Detect which cell encompasses the target text, then output its (X, Y) center coordinate. 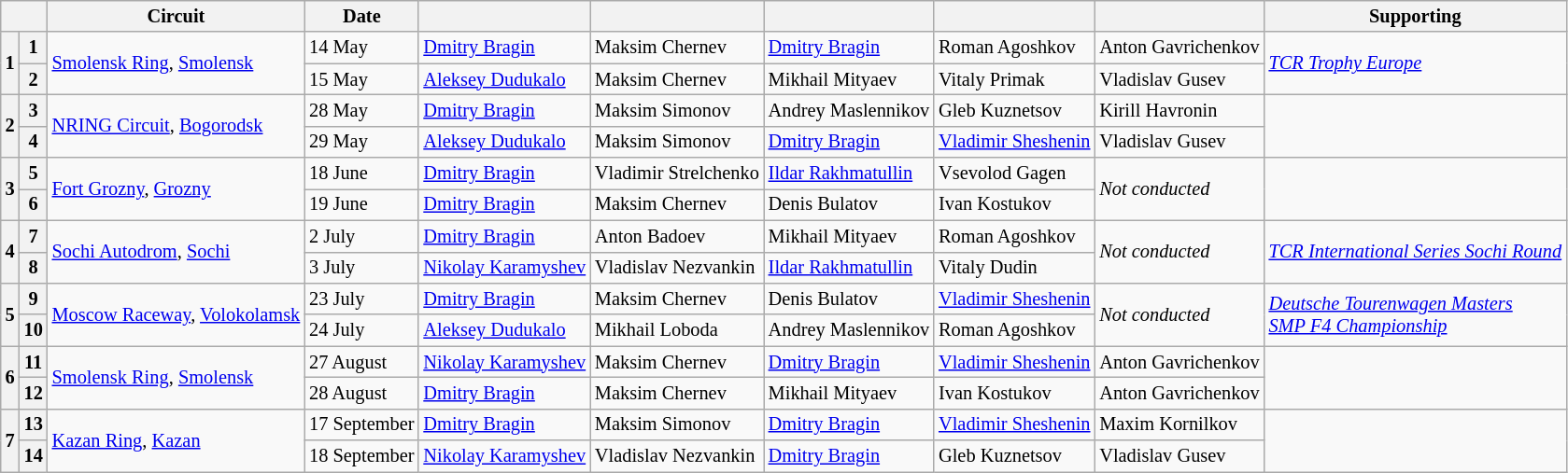
24 July (361, 330)
Deutsche Tourenwagen MastersSMP F4 Championship (1416, 313)
Supporting (1416, 16)
13 (34, 424)
8 (34, 268)
Anton Badoev (677, 236)
Circuit (176, 16)
18 June (361, 174)
3 July (361, 268)
Fort Grozny, Grozny (176, 188)
18 September (361, 456)
11 (34, 362)
28 August (361, 393)
Vsevolod Gagen (1014, 174)
TCR Trophy Europe (1416, 63)
28 May (361, 110)
Vitaly Primak (1014, 79)
TCR International Series Sochi Round (1416, 252)
9 (34, 299)
Sochi Autodrom, Sochi (176, 252)
2 July (361, 236)
Kazan Ring, Kazan (176, 440)
Vitaly Dudin (1014, 268)
Maxim Kornilkov (1179, 424)
Mikhail Loboda (677, 330)
Moscow Raceway, Volokolamsk (176, 313)
12 (34, 393)
17 September (361, 424)
23 July (361, 299)
19 June (361, 204)
NRING Circuit, Bogorodsk (176, 125)
Vladimir Strelchenko (677, 174)
Date (361, 16)
29 May (361, 142)
Kirill Havronin (1179, 110)
10 (34, 330)
14 May (361, 48)
15 May (361, 79)
27 August (361, 362)
14 (34, 456)
